Scan for the cell matching the given text and deliver its (X, Y) coordinate at center. 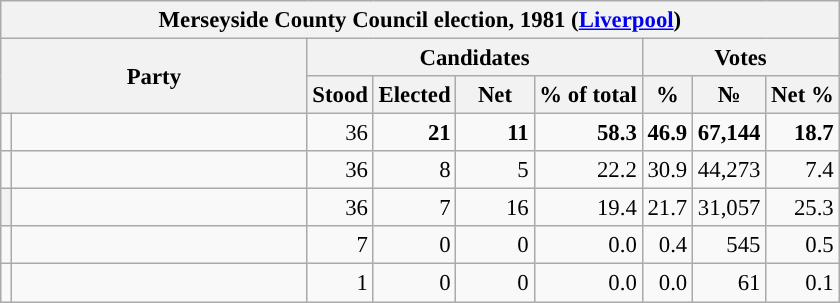
0.5 (802, 245)
Stood (340, 95)
67,144 (730, 133)
Net % (802, 95)
22.2 (588, 170)
30.9 (667, 170)
7.4 (802, 170)
46.9 (667, 133)
8 (414, 170)
№ (730, 95)
% of total (588, 95)
61 (730, 283)
% (667, 95)
58.3 (588, 133)
18.7 (802, 133)
Merseyside County Council election, 1981 (Liverpool) (420, 20)
1 (340, 283)
21 (414, 133)
Votes (740, 58)
31,057 (730, 208)
Elected (414, 95)
25.3 (802, 208)
0.1 (802, 283)
21.7 (667, 208)
16 (495, 208)
5 (495, 170)
11 (495, 133)
19.4 (588, 208)
Party (154, 76)
44,273 (730, 170)
545 (730, 245)
Net (495, 95)
Candidates (474, 58)
0.4 (667, 245)
